Extract the (X, Y) coordinate from the center of the cell holding the provided text.  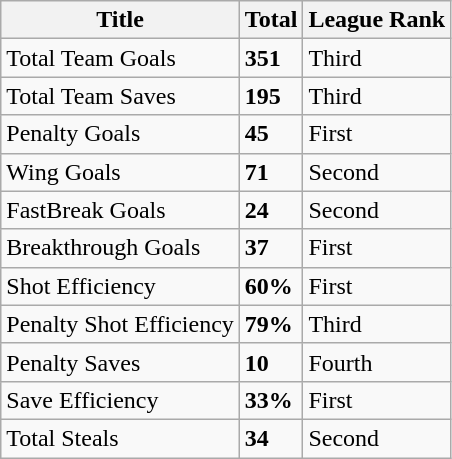
45 (271, 134)
351 (271, 58)
Shot Efficiency (120, 286)
Save Efficiency (120, 400)
Wing Goals (120, 172)
Total Steals (120, 438)
Breakthrough Goals (120, 248)
71 (271, 172)
Title (120, 20)
Fourth (377, 362)
Penalty Saves (120, 362)
34 (271, 438)
Penalty Shot Efficiency (120, 324)
League Rank (377, 20)
37 (271, 248)
FastBreak Goals (120, 210)
60% (271, 286)
Total Team Saves (120, 96)
Total Team Goals (120, 58)
Penalty Goals (120, 134)
24 (271, 210)
10 (271, 362)
195 (271, 96)
Total (271, 20)
33% (271, 400)
79% (271, 324)
